Detect which cell encompasses the target text, then output its [X, Y] center coordinate. 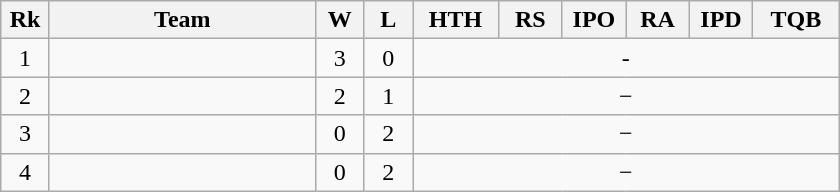
TQB [796, 20]
HTH [455, 20]
L [388, 20]
- [625, 58]
RA [658, 20]
Team [182, 20]
4 [26, 172]
IPD [721, 20]
RS [531, 20]
W [340, 20]
IPO [594, 20]
Rk [26, 20]
